Extract the (X, Y) coordinate from the center of the cell holding the provided text.  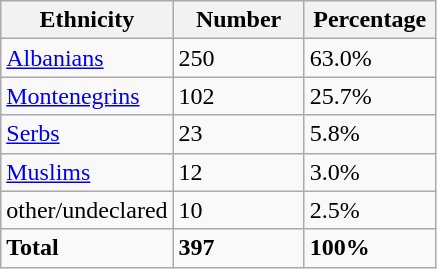
63.0% (370, 58)
other/undeclared (87, 210)
397 (238, 248)
25.7% (370, 96)
23 (238, 134)
250 (238, 58)
Serbs (87, 134)
100% (370, 248)
Montenegrins (87, 96)
12 (238, 172)
2.5% (370, 210)
Ethnicity (87, 20)
Number (238, 20)
5.8% (370, 134)
3.0% (370, 172)
10 (238, 210)
Albanians (87, 58)
Muslims (87, 172)
Percentage (370, 20)
Total (87, 248)
102 (238, 96)
